Return the [x, y] coordinate for the center point of the cell that contains the specified text.  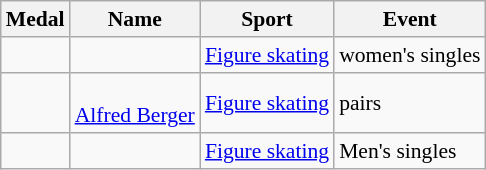
women's singles [410, 55]
Name [135, 19]
Medal [36, 19]
Alfred Berger [135, 102]
Men's singles [410, 152]
pairs [410, 102]
Event [410, 19]
Sport [267, 19]
